Output the (X, Y) coordinate of the center of the cell containing the given text.  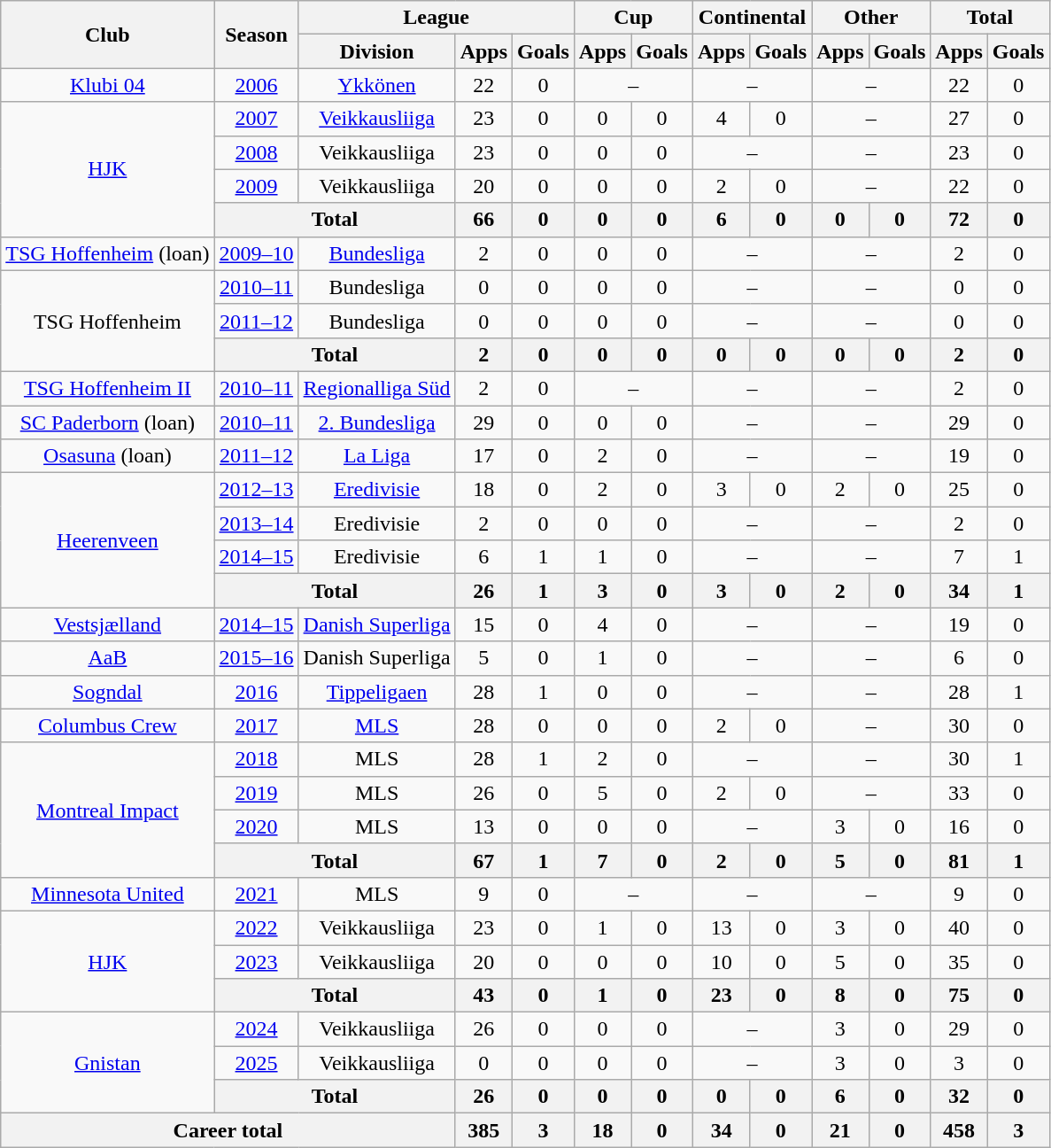
Klubi 04 (108, 85)
AaB (108, 658)
TSG Hoffenheim (108, 321)
2022 (257, 927)
33 (959, 793)
2006 (257, 85)
Season (257, 35)
Cup (633, 18)
2009–10 (257, 253)
SC Paderborn (loan) (108, 423)
Division (377, 51)
15 (483, 624)
TSG Hoffenheim (loan) (108, 253)
2012–13 (257, 490)
10 (721, 961)
TSG Hoffenheim II (108, 388)
Tippeligaen (377, 692)
81 (959, 860)
Club (108, 35)
17 (483, 456)
66 (483, 220)
458 (959, 1130)
27 (959, 119)
Regionalliga Süd (377, 388)
75 (959, 996)
21 (840, 1130)
2. Bundesliga (377, 423)
16 (959, 826)
32 (959, 1097)
2017 (257, 725)
Heerenveen (108, 540)
La Liga (377, 456)
2024 (257, 1029)
Osasuna (loan) (108, 456)
Vestsjælland (108, 624)
Minnesota United (108, 894)
Continental (752, 18)
2009 (257, 186)
25 (959, 490)
40 (959, 927)
72 (959, 220)
385 (483, 1130)
8 (840, 996)
2021 (257, 894)
2025 (257, 1063)
2015–16 (257, 658)
35 (959, 961)
Career total (228, 1130)
43 (483, 996)
Gnistan (108, 1063)
2018 (257, 759)
Ykkönen (377, 85)
67 (483, 860)
Columbus Crew (108, 725)
Montreal Impact (108, 810)
2007 (257, 119)
2013–14 (257, 524)
2008 (257, 152)
League (436, 18)
2016 (257, 692)
2020 (257, 826)
Sogndal (108, 692)
Other (871, 18)
2023 (257, 961)
2019 (257, 793)
